Detect which cell encompasses the target text, then output its [X, Y] center coordinate. 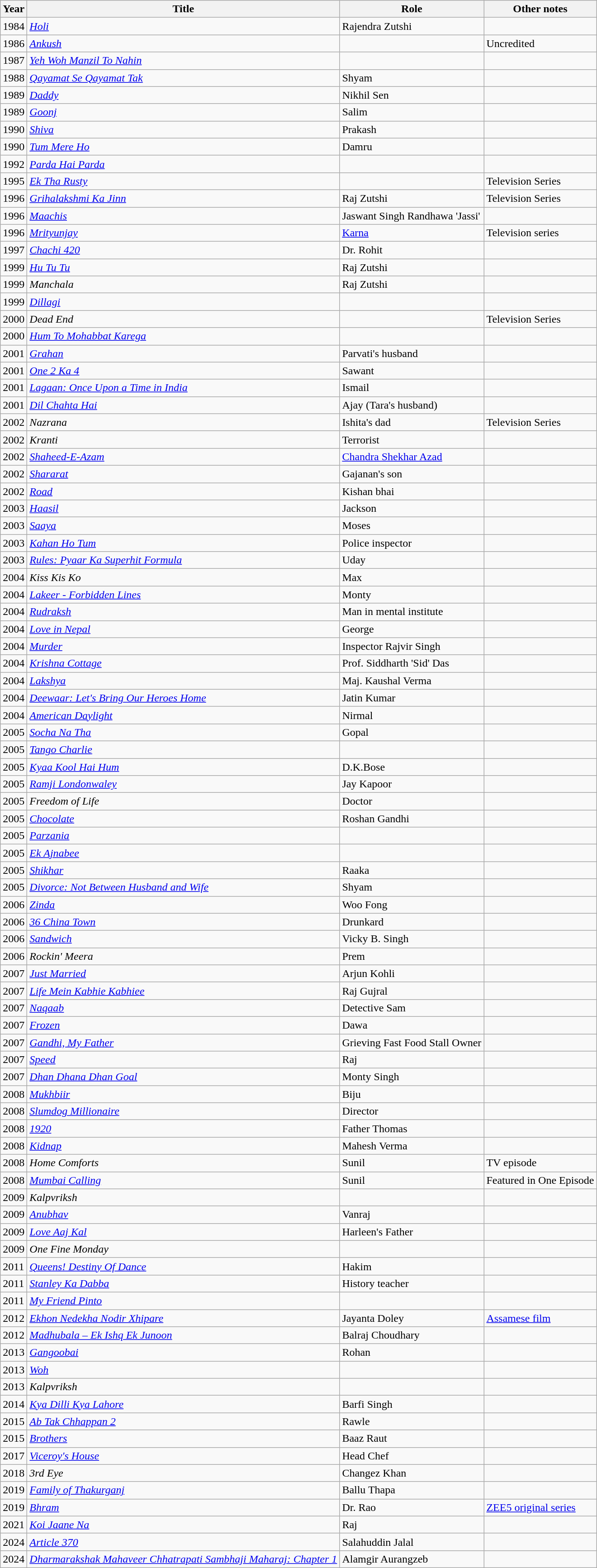
Holi [184, 26]
Rockin' Meera [184, 956]
Anubhav [184, 1215]
Uday [412, 560]
Jackson [412, 509]
Mahesh Verma [412, 1146]
Ajay (Tara's husband) [412, 405]
Head Chef [412, 1456]
Year [14, 9]
Nikhil Sen [412, 95]
Frozen [184, 1025]
Doctor [412, 801]
Dhan Dhana Dhan Goal [184, 1077]
Saaya [184, 526]
Home Comforts [184, 1163]
Krishna Cottage [184, 663]
Ballu Thapa [412, 1490]
Ankush [184, 43]
Vanraj [412, 1215]
Lagaan: Once Upon a Time in India [184, 388]
Qayamat Se Qayamat Tak [184, 78]
Ekhon Nedekha Nodir Xhipare [184, 1318]
1987 [14, 61]
Haasil [184, 509]
Sandwich [184, 939]
Harleen's Father [412, 1232]
Prof. Siddharth 'Sid' Das [412, 663]
Ramji Londonwaley [184, 784]
Shararat [184, 474]
Lakshya [184, 681]
Hakim [412, 1266]
Ab Tak Chhappan 2 [184, 1421]
Rudraksh [184, 612]
2017 [14, 1456]
1995 [14, 181]
1988 [14, 78]
Hu Tu Tu [184, 267]
Kyaa Kool Hai Hum [184, 767]
Dil Chahta Hai [184, 405]
Man in mental institute [412, 612]
Max [412, 577]
Rohan [412, 1353]
Love Aaj Kal [184, 1232]
Rajendra Zutshi [412, 26]
Prakash [412, 129]
Road [184, 491]
Life Mein Kabhie Kabhiee [184, 991]
Drunkard [412, 922]
Nirmal [412, 715]
Roshan Gandhi [412, 819]
Speed [184, 1060]
Tum Mere Ho [184, 147]
Yeh Woh Manzil To Nahin [184, 61]
Parvati's husband [412, 353]
Shiva [184, 129]
TV episode [540, 1163]
Biju [412, 1094]
Moses [412, 526]
Other notes [540, 9]
36 China Town [184, 922]
Uncredited [540, 43]
Changez Khan [412, 1473]
Shikhar [184, 870]
Police inspector [412, 543]
Dillagi [184, 302]
Gandhi, My Father [184, 1042]
Ishita's dad [412, 422]
Gopal [412, 732]
Television series [540, 233]
Grahan [184, 353]
Queens! Destiny Of Dance [184, 1266]
Kishan bhai [412, 491]
Prem [412, 956]
Stanley Ka Dabba [184, 1283]
1992 [14, 164]
Socha Na Tha [184, 732]
Salahuddin Jalal [412, 1542]
Jaswant Singh Randhawa 'Jassi' [412, 216]
Parda Hai Parda [184, 164]
1986 [14, 43]
Barfi Singh [412, 1404]
Balraj Choudhary [412, 1335]
Dawa [412, 1025]
Tango Charlie [184, 749]
Naqaab [184, 1008]
Maachis [184, 216]
Family of Thakurganj [184, 1490]
1920 [184, 1129]
One Fine Monday [184, 1249]
Dr. Rohit [412, 250]
Chocolate [184, 819]
Mrityunjay [184, 233]
Dharmarakshak Mahaveer Chhatrapati Sambhaji Maharaj: Chapter 1 [184, 1559]
Freedom of Life [184, 801]
Kranti [184, 439]
Kiss Kis Ko [184, 577]
Arjun Kohli [412, 973]
3rd Eye [184, 1473]
Daddy [184, 95]
Terrorist [412, 439]
Chachi 420 [184, 250]
Vicky B. Singh [412, 939]
Just Married [184, 973]
1997 [14, 250]
Deewaar: Let's Bring Our Heroes Home [184, 698]
Chandra Shekhar Azad [412, 457]
1984 [14, 26]
Rules: Pyaar Ka Superhit Formula [184, 560]
Gajanan's son [412, 474]
Maj. Kaushal Verma [412, 681]
Grihalakshmi Ka Jinn [184, 198]
Woo Fong [412, 905]
Zinda [184, 905]
My Friend Pinto [184, 1301]
Raj Gujral [412, 991]
Kya Dilli Kya Lahore [184, 1404]
Dr. Rao [412, 1507]
Parzania [184, 836]
George [412, 629]
Lakeer - Forbidden Lines [184, 595]
Alamgir Aurangzeb [412, 1559]
Karna [412, 233]
Murder [184, 646]
Madhubala – Ek Ishq Ek Junoon [184, 1335]
Director [412, 1111]
Inspector Rajvir Singh [412, 646]
Dead End [184, 319]
One 2 Ka 4 [184, 371]
D.K.Bose [412, 767]
2018 [14, 1473]
2021 [14, 1525]
Woh [184, 1370]
Manchala [184, 285]
Ek Tha Rusty [184, 181]
Kidnap [184, 1146]
Ismail [412, 388]
Monty Singh [412, 1077]
Love in Nepal [184, 629]
Gangoobai [184, 1353]
History teacher [412, 1283]
Assamese film [540, 1318]
Role [412, 9]
Monty [412, 595]
Mumbai Calling [184, 1180]
Sawant [412, 371]
Mukhbiir [184, 1094]
Article 370 [184, 1542]
American Daylight [184, 715]
Rawle [412, 1421]
Jayanta Doley [412, 1318]
Detective Sam [412, 1008]
Ek Ajnabee [184, 853]
Kahan Ho Tum [184, 543]
ZEE5 original series [540, 1507]
Bhram [184, 1507]
Koi Jaane Na [184, 1525]
Father Thomas [412, 1129]
Shaheed-E-Azam [184, 457]
Divorce: Not Between Husband and Wife [184, 887]
Hum To Mohabbat Karega [184, 336]
Jay Kapoor [412, 784]
Nazrana [184, 422]
Viceroy's House [184, 1456]
Baaz Raut [412, 1439]
Damru [412, 147]
Raaka [412, 870]
2014 [14, 1404]
Goonj [184, 112]
Jatin Kumar [412, 698]
Salim [412, 112]
Featured in One Episode [540, 1180]
Grieving Fast Food Stall Owner [412, 1042]
Slumdog Millionaire [184, 1111]
Brothers [184, 1439]
Title [184, 9]
